Provide the (X, Y) coordinate of the cell's center where the given text is located.  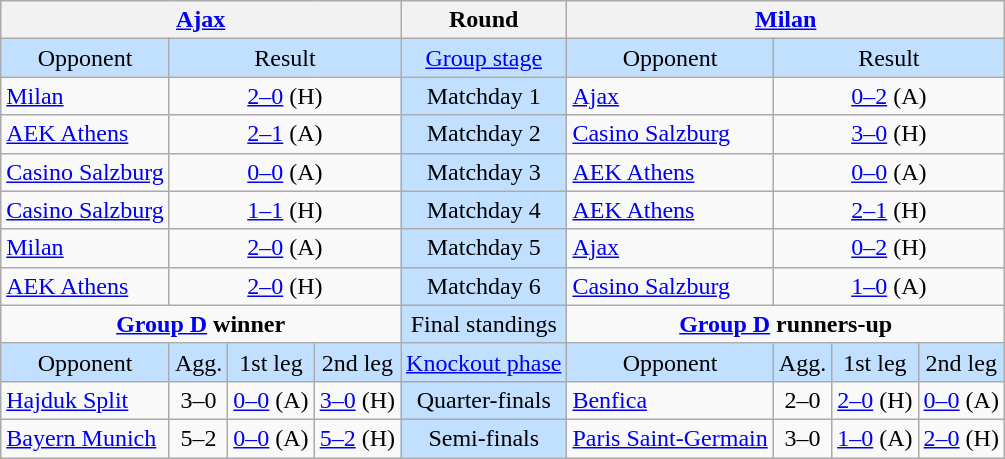
Matchday 2 (484, 134)
Matchday 5 (484, 248)
2–0 (A) (284, 248)
Matchday 4 (484, 210)
Group stage (484, 58)
Group D winner (201, 324)
Quarter-finals (484, 400)
2–0 (802, 400)
Benfica (670, 400)
Matchday 3 (484, 172)
Knockout phase (484, 362)
Group D runners-up (786, 324)
Round (484, 20)
Matchday 6 (484, 286)
Semi-finals (484, 438)
0–2 (A) (888, 96)
Paris Saint-Germain (670, 438)
Hajduk Split (86, 400)
2–1 (H) (888, 210)
5–2 (H) (357, 438)
1–1 (H) (284, 210)
Matchday 1 (484, 96)
0–2 (H) (888, 248)
Final standings (484, 324)
5–2 (198, 438)
2–1 (A) (284, 134)
Bayern Munich (86, 438)
